Find where the given text appears and provide that cell's center as [x, y] coordinate. 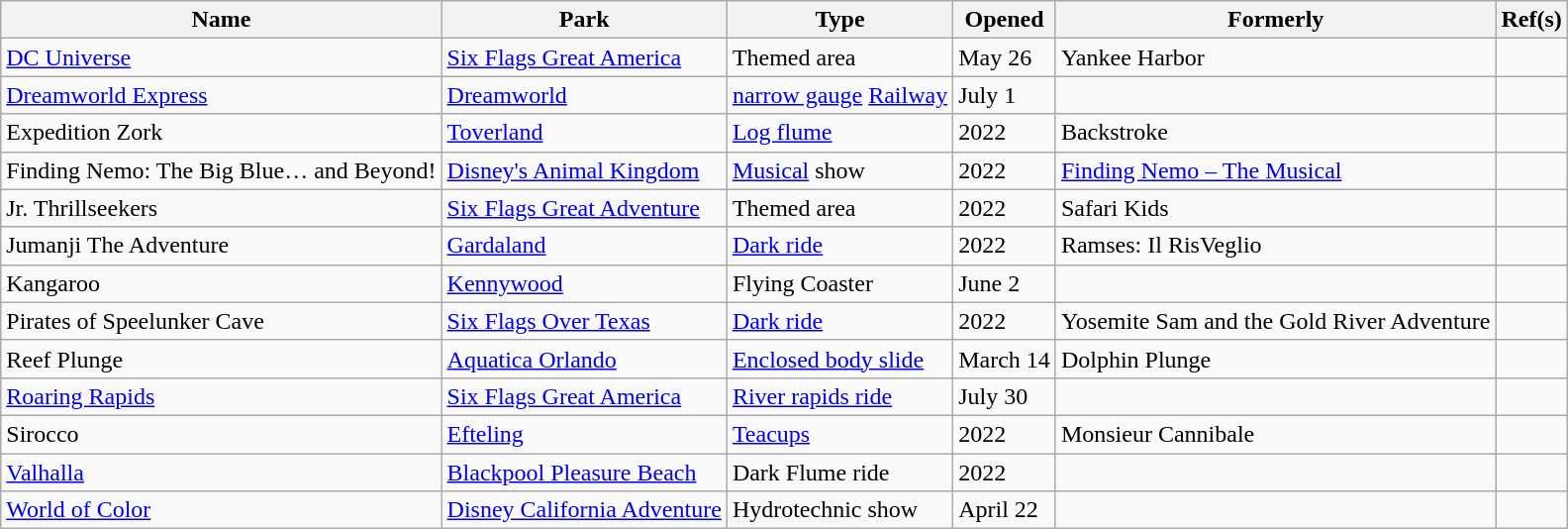
Yankee Harbor [1275, 57]
Ramses: Il RisVeglio [1275, 246]
Disney California Adventure [584, 510]
Ref(s) [1531, 20]
Sirocco [222, 434]
Park [584, 20]
Monsieur Cannibale [1275, 434]
Formerly [1275, 20]
Dreamworld Express [222, 95]
Dolphin Plunge [1275, 359]
Finding Nemo: The Big Blue… and Beyond! [222, 170]
Expedition Zork [222, 133]
Gardaland [584, 246]
Six Flags Great Adventure [584, 208]
Blackpool Pleasure Beach [584, 473]
Backstroke [1275, 133]
Type [839, 20]
Teacups [839, 434]
Dark Flume ride [839, 473]
River rapids ride [839, 396]
Disney's Animal Kingdom [584, 170]
Flying Coaster [839, 283]
Valhalla [222, 473]
July 1 [1005, 95]
May 26 [1005, 57]
Log flume [839, 133]
Kennywood [584, 283]
July 30 [1005, 396]
Roaring Rapids [222, 396]
Pirates of Speelunker Cave [222, 321]
Efteling [584, 434]
March 14 [1005, 359]
Hydrotechnic show [839, 510]
Six Flags Over Texas [584, 321]
Jumanji The Adventure [222, 246]
Name [222, 20]
Dreamworld [584, 95]
Safari Kids [1275, 208]
Musical show [839, 170]
Jr. Thrillseekers [222, 208]
Finding Nemo – The Musical [1275, 170]
June 2 [1005, 283]
narrow gauge Railway [839, 95]
Aquatica Orlando [584, 359]
Toverland [584, 133]
Yosemite Sam and the Gold River Adventure [1275, 321]
Enclosed body slide [839, 359]
April 22 [1005, 510]
World of Color [222, 510]
Kangaroo [222, 283]
Opened [1005, 20]
DC Universe [222, 57]
Reef Plunge [222, 359]
